Output the [x, y] coordinate of the center of the cell containing the given text.  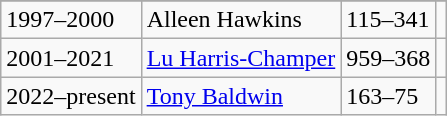
Tony Baldwin [241, 96]
115–341 [388, 20]
959–368 [388, 58]
163–75 [388, 96]
2022–present [71, 96]
1997–2000 [71, 20]
2001–2021 [71, 58]
Lu Harris-Champer [241, 58]
Alleen Hawkins [241, 20]
